Provide the (x, y) coordinate of the cell's center where the given text is located.  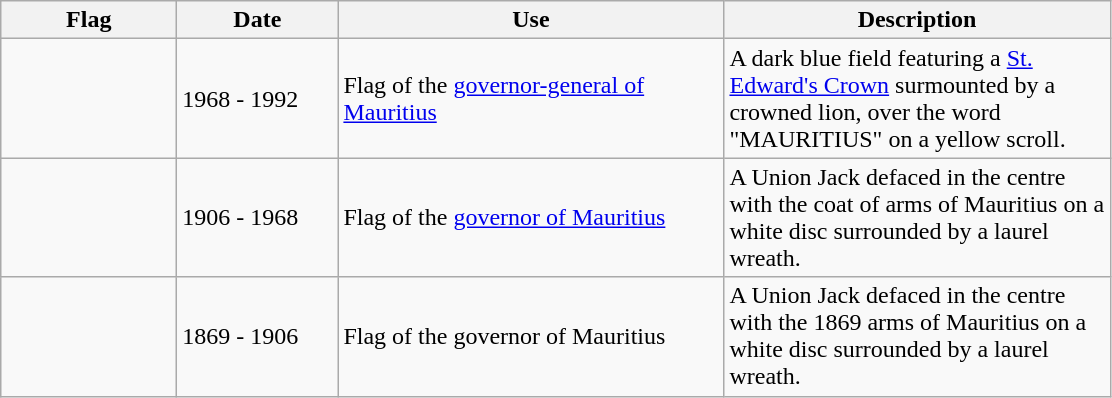
A Union Jack defaced in the centre with the coat of arms of Mauritius on a white disc surrounded by a laurel wreath. (917, 218)
Flag (89, 20)
1869 - 1906 (258, 336)
Flag of the governor-general of Mauritius (531, 98)
A dark blue field featuring a St. Edward's Crown surmounted by a crowned lion, over the word "MAURITIUS" on a yellow scroll. (917, 98)
Description (917, 20)
Date (258, 20)
1906 - 1968 (258, 218)
1968 - 1992 (258, 98)
Use (531, 20)
A Union Jack defaced in the centre with the 1869 arms of Mauritius on a white disc surrounded by a laurel wreath. (917, 336)
